Return the [x, y] coordinate for the center point of the cell that contains the specified text.  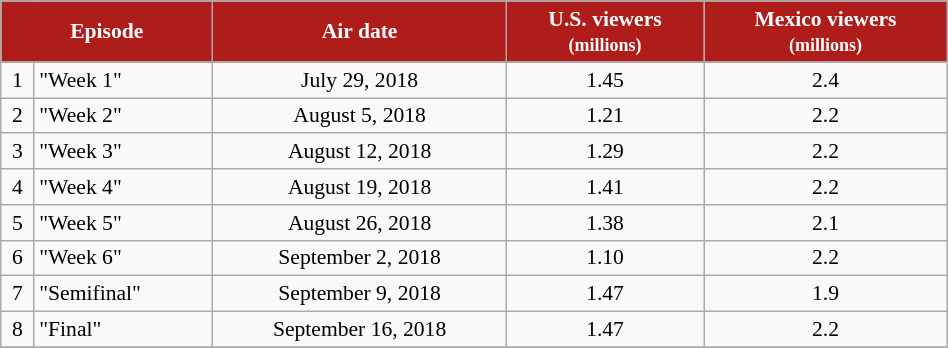
August 19, 2018 [360, 187]
"Semifinal" [124, 294]
September 2, 2018 [360, 258]
4 [18, 187]
1.38 [604, 223]
1.21 [604, 116]
1.45 [604, 80]
Mexico viewers(millions) [826, 32]
6 [18, 258]
5 [18, 223]
September 16, 2018 [360, 330]
Episode [107, 32]
September 9, 2018 [360, 294]
7 [18, 294]
1 [18, 80]
2 [18, 116]
"Final" [124, 330]
"Week 3" [124, 152]
"Week 5" [124, 223]
August 26, 2018 [360, 223]
"Week 4" [124, 187]
July 29, 2018 [360, 80]
1.41 [604, 187]
"Week 2" [124, 116]
August 12, 2018 [360, 152]
August 5, 2018 [360, 116]
U.S. viewers(millions) [604, 32]
1.29 [604, 152]
2.4 [826, 80]
1.10 [604, 258]
Air date [360, 32]
1.9 [826, 294]
8 [18, 330]
"Week 1" [124, 80]
3 [18, 152]
"Week 6" [124, 258]
2.1 [826, 223]
